Locate the cell with the specified text and output its [X, Y] center coordinate. 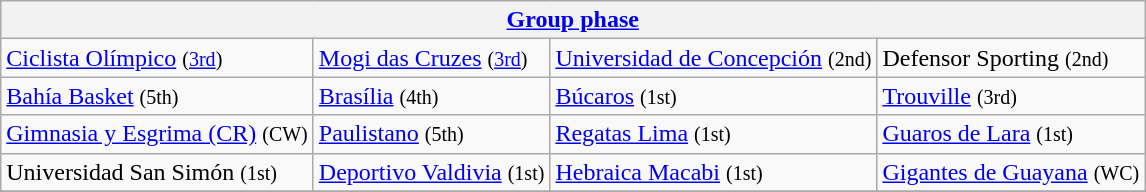
Universidad San Simón (1st) [158, 172]
Group phase [573, 20]
Gigantes de Guayana (WC) [1011, 172]
Guaros de Lara (1st) [1011, 134]
Regatas Lima (1st) [714, 134]
Mogi das Cruzes (3rd) [432, 58]
Trouville (3rd) [1011, 96]
Paulistano (5th) [432, 134]
Brasília (4th) [432, 96]
Deportivo Valdivia (1st) [432, 172]
Gimnasia y Esgrima (CR) (CW) [158, 134]
Búcaros (1st) [714, 96]
Bahía Basket (5th) [158, 96]
Hebraica Macabi (1st) [714, 172]
Universidad de Concepción (2nd) [714, 58]
Defensor Sporting (2nd) [1011, 58]
Ciclista Olímpico (3rd) [158, 58]
